Output the [X, Y] coordinate of the center of the cell containing the given text.  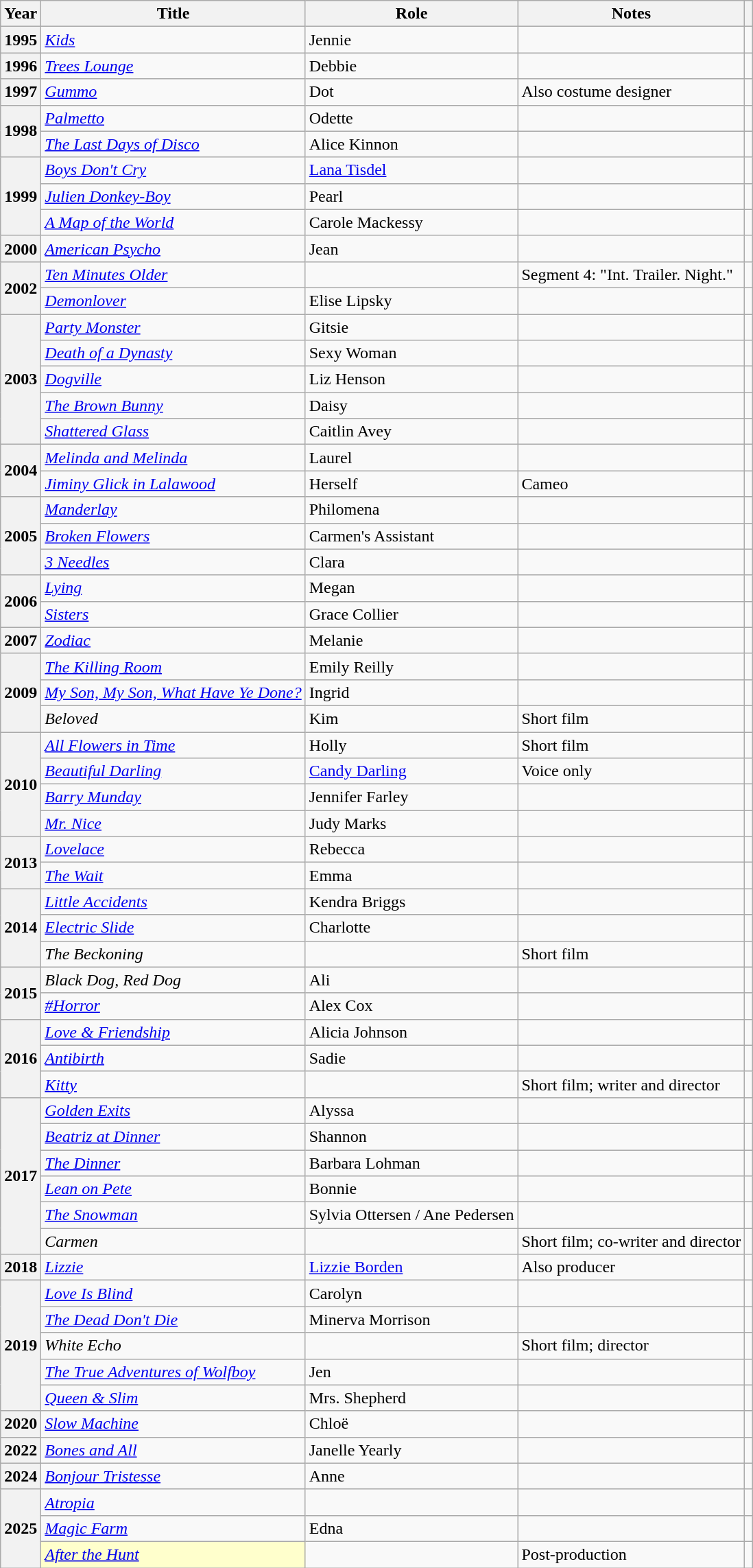
Kids [173, 40]
Candy Darling [411, 771]
2014 [21, 928]
2003 [21, 379]
Elise Lipsky [411, 301]
Year [21, 14]
The Dinner [173, 1163]
2005 [21, 536]
2025 [21, 1528]
Carmen's Assistant [411, 536]
Shannon [411, 1136]
Alex Cox [411, 1006]
2018 [21, 1267]
White Echo [173, 1346]
The Wait [173, 876]
Kitty [173, 1084]
2006 [21, 601]
Gitsie [411, 327]
Ingrid [411, 692]
Shattered Glass [173, 432]
My Son, My Son, What Have Ye Done? [173, 692]
2013 [21, 863]
Jean [411, 248]
Bones and All [173, 1450]
1999 [21, 196]
Philomena [411, 510]
Daisy [411, 406]
Lizzie Borden [411, 1267]
Jennie [411, 40]
Judy Marks [411, 823]
Antibirth [173, 1058]
Atropia [173, 1502]
Bonjour Tristesse [173, 1476]
Electric Slide [173, 928]
Death of a Dynasty [173, 353]
2009 [21, 692]
Clara [411, 562]
Minerva Morrison [411, 1320]
The Last Days of Disco [173, 144]
2024 [21, 1476]
The Killing Room [173, 666]
Love Is Blind [173, 1294]
Edna [411, 1528]
2017 [21, 1175]
Barbara Lohman [411, 1163]
Julien Donkey-Boy [173, 196]
2022 [21, 1450]
Lana Tisdel [411, 170]
2015 [21, 993]
Gummo [173, 92]
Debbie [411, 66]
Jennifer Farley [411, 797]
Liz Henson [411, 379]
Trees Lounge [173, 66]
Party Monster [173, 327]
Short film; writer and director [631, 1084]
Kendra Briggs [411, 902]
Segment 4: "Int. Trailer. Night." [631, 274]
Melinda and Melinda [173, 458]
Golden Exits [173, 1110]
After the Hunt [173, 1554]
Barry Munday [173, 797]
#Horror [173, 1006]
Lean on Pete [173, 1189]
Beloved [173, 718]
Dot [411, 92]
3 Needles [173, 562]
Black Dog, Red Dog [173, 980]
Alyssa [411, 1110]
Emma [411, 876]
Ten Minutes Older [173, 274]
Megan [411, 588]
2000 [21, 248]
Jen [411, 1372]
Odette [411, 118]
Laurel [411, 458]
Bonnie [411, 1189]
Little Accidents [173, 902]
Jiminy Glick in Lalawood [173, 484]
2010 [21, 784]
Janelle Yearly [411, 1450]
Short film; director [631, 1346]
Voice only [631, 771]
Boys Don't Cry [173, 170]
Holly [411, 745]
Post-production [631, 1554]
Role [411, 14]
The Dead Don't Die [173, 1320]
Melanie [411, 640]
Mrs. Shepherd [411, 1398]
All Flowers in Time [173, 745]
1997 [21, 92]
Queen & Slim [173, 1398]
Broken Flowers [173, 536]
American Psycho [173, 248]
Love & Friendship [173, 1032]
Title [173, 14]
The Snowman [173, 1215]
Rebecca [411, 850]
Herself [411, 484]
Kim [411, 718]
Demonlover [173, 301]
Dogville [173, 379]
Carolyn [411, 1294]
Carole Mackessy [411, 222]
Charlotte [411, 928]
Beatriz at Dinner [173, 1136]
Manderlay [173, 510]
Magic Farm [173, 1528]
Alicia Johnson [411, 1032]
The Beckoning [173, 954]
A Map of the World [173, 222]
Slow Machine [173, 1424]
2020 [21, 1424]
1996 [21, 66]
2016 [21, 1058]
Mr. Nice [173, 823]
1995 [21, 40]
2019 [21, 1346]
Sisters [173, 614]
Cameo [631, 484]
Carmen [173, 1241]
Notes [631, 14]
The True Adventures of Wolfboy [173, 1372]
The Brown Bunny [173, 406]
Also producer [631, 1267]
Short film; co-writer and director [631, 1241]
Also costume designer [631, 92]
Ali [411, 980]
Beautiful Darling [173, 771]
Caitlin Avey [411, 432]
Sexy Woman [411, 353]
Alice Kinnon [411, 144]
Zodiac [173, 640]
Anne [411, 1476]
Emily Reilly [411, 666]
Lying [173, 588]
Palmetto [173, 118]
2002 [21, 288]
2007 [21, 640]
1998 [21, 131]
Chloë [411, 1424]
Sadie [411, 1058]
Sylvia Ottersen / Ane Pedersen [411, 1215]
2004 [21, 471]
Lizzie [173, 1267]
Lovelace [173, 850]
Pearl [411, 196]
Grace Collier [411, 614]
